Identify which cell holds the provided text, then report its (x, y) central coordinate. 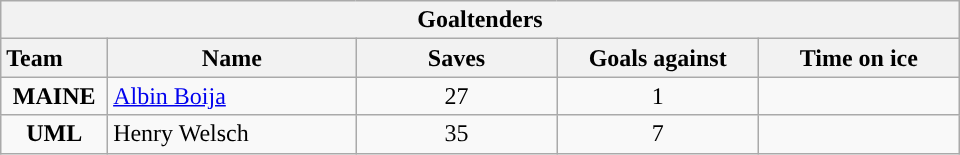
Henry Welsch (232, 134)
27 (456, 96)
7 (658, 134)
Time on ice (858, 58)
Team (54, 58)
MAINE (54, 96)
Albin Boija (232, 96)
Name (232, 58)
Goals against (658, 58)
1 (658, 96)
35 (456, 134)
Goaltenders (480, 20)
UML (54, 134)
Saves (456, 58)
